Locate the cell with the specified text and output its (x, y) center coordinate. 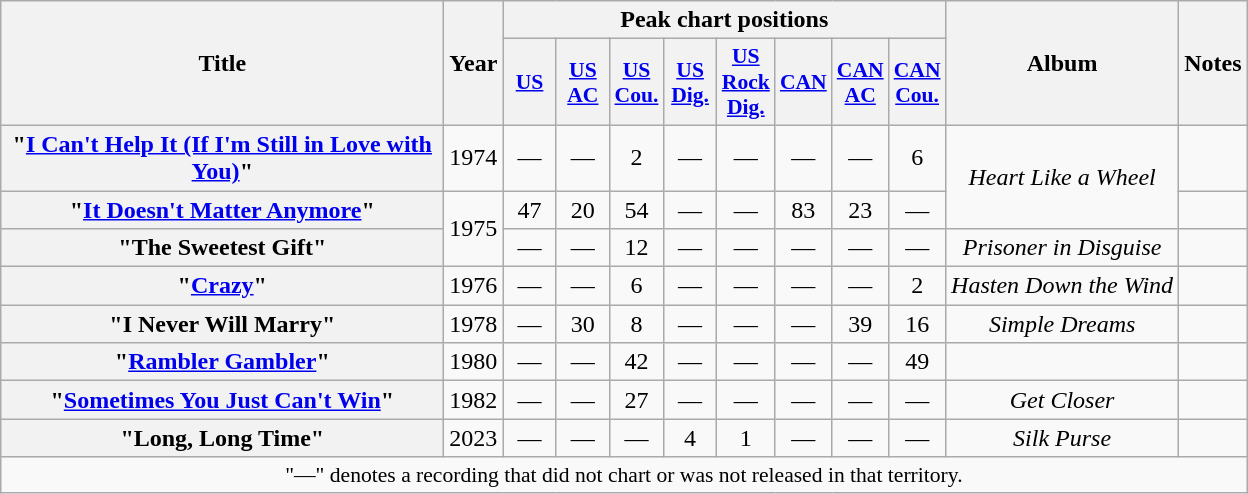
CANAC (860, 82)
Year (474, 64)
USCou. (637, 82)
"Crazy" (222, 286)
Silk Purse (1062, 438)
4 (690, 438)
"Sometimes You Just Can't Win" (222, 400)
83 (804, 209)
8 (637, 324)
USAC (582, 82)
USRockDig. (746, 82)
30 (582, 324)
1978 (474, 324)
"I Never Will Marry" (222, 324)
"I Can't Help It (If I'm Still in Love with You)" (222, 158)
"It Doesn't Matter Anymore" (222, 209)
Simple Dreams (1062, 324)
Title (222, 64)
1976 (474, 286)
1975 (474, 228)
Get Closer (1062, 400)
1982 (474, 400)
12 (637, 248)
Peak chart positions (724, 20)
CAN (804, 82)
39 (860, 324)
Album (1062, 64)
CANCou. (918, 82)
1980 (474, 362)
27 (637, 400)
20 (582, 209)
1 (746, 438)
"Rambler Gambler" (222, 362)
49 (918, 362)
54 (637, 209)
"Long, Long Time" (222, 438)
23 (860, 209)
"—" denotes a recording that did not chart or was not released in that territory. (624, 475)
16 (918, 324)
Prisoner in Disguise (1062, 248)
"The Sweetest Gift" (222, 248)
1974 (474, 158)
2023 (474, 438)
US (530, 82)
Hasten Down the Wind (1062, 286)
USDig. (690, 82)
47 (530, 209)
42 (637, 362)
Notes (1213, 64)
Heart Like a Wheel (1062, 176)
